For the text-containing cell, return its midpoint in [x, y] coordinate format. 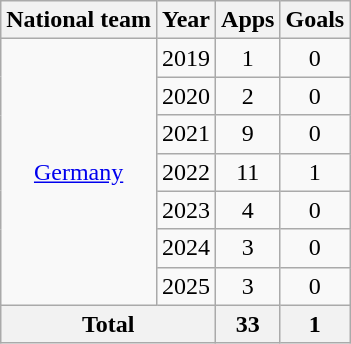
2023 [186, 210]
2020 [186, 96]
2022 [186, 172]
11 [248, 172]
2019 [186, 58]
4 [248, 210]
9 [248, 134]
Goals [315, 20]
Germany [79, 172]
Total [108, 324]
2 [248, 96]
Apps [248, 20]
2025 [186, 286]
33 [248, 324]
2024 [186, 248]
National team [79, 20]
2021 [186, 134]
Year [186, 20]
